Capture the cell that displays the provided text and extract its [x, y] central coordinate. 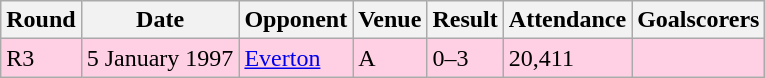
A [390, 58]
R3 [41, 58]
Opponent [296, 20]
20,411 [567, 58]
Goalscorers [698, 20]
5 January 1997 [160, 58]
Round [41, 20]
Result [465, 20]
Venue [390, 20]
0–3 [465, 58]
Date [160, 20]
Everton [296, 58]
Attendance [567, 20]
